Extract the (X, Y) coordinate from the center of the cell holding the provided text.  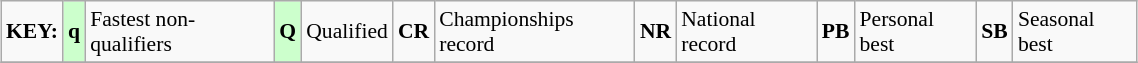
SB (994, 32)
Fastest non-qualifiers (180, 32)
Qualified (347, 32)
Seasonal best (1075, 32)
PB (836, 32)
q (74, 32)
Personal best (916, 32)
CR (414, 32)
KEY: (32, 32)
Q (288, 32)
NR (656, 32)
National record (746, 32)
Championships record (534, 32)
